Capture the cell that displays the provided text and extract its [x, y] central coordinate. 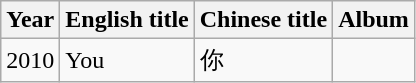
You [127, 60]
Year [30, 20]
Album [374, 20]
2010 [30, 60]
你 [263, 60]
Chinese title [263, 20]
English title [127, 20]
